Scan for the cell matching the given text and deliver its [X, Y] coordinate at center. 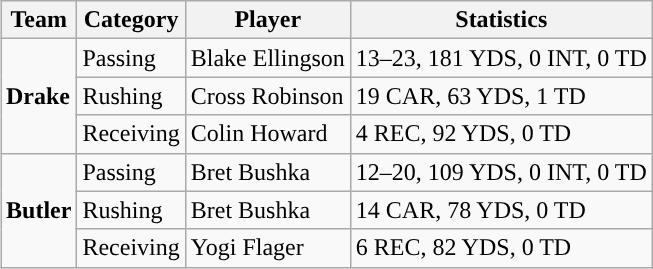
6 REC, 82 YDS, 0 TD [501, 248]
Category [131, 20]
Blake Ellingson [268, 58]
Player [268, 20]
Statistics [501, 20]
Drake [38, 96]
14 CAR, 78 YDS, 0 TD [501, 210]
4 REC, 92 YDS, 0 TD [501, 134]
Yogi Flager [268, 248]
13–23, 181 YDS, 0 INT, 0 TD [501, 58]
Butler [38, 210]
Colin Howard [268, 134]
Cross Robinson [268, 96]
12–20, 109 YDS, 0 INT, 0 TD [501, 172]
Team [38, 20]
19 CAR, 63 YDS, 1 TD [501, 96]
